Return [X, Y] of the center of cell containing provided text 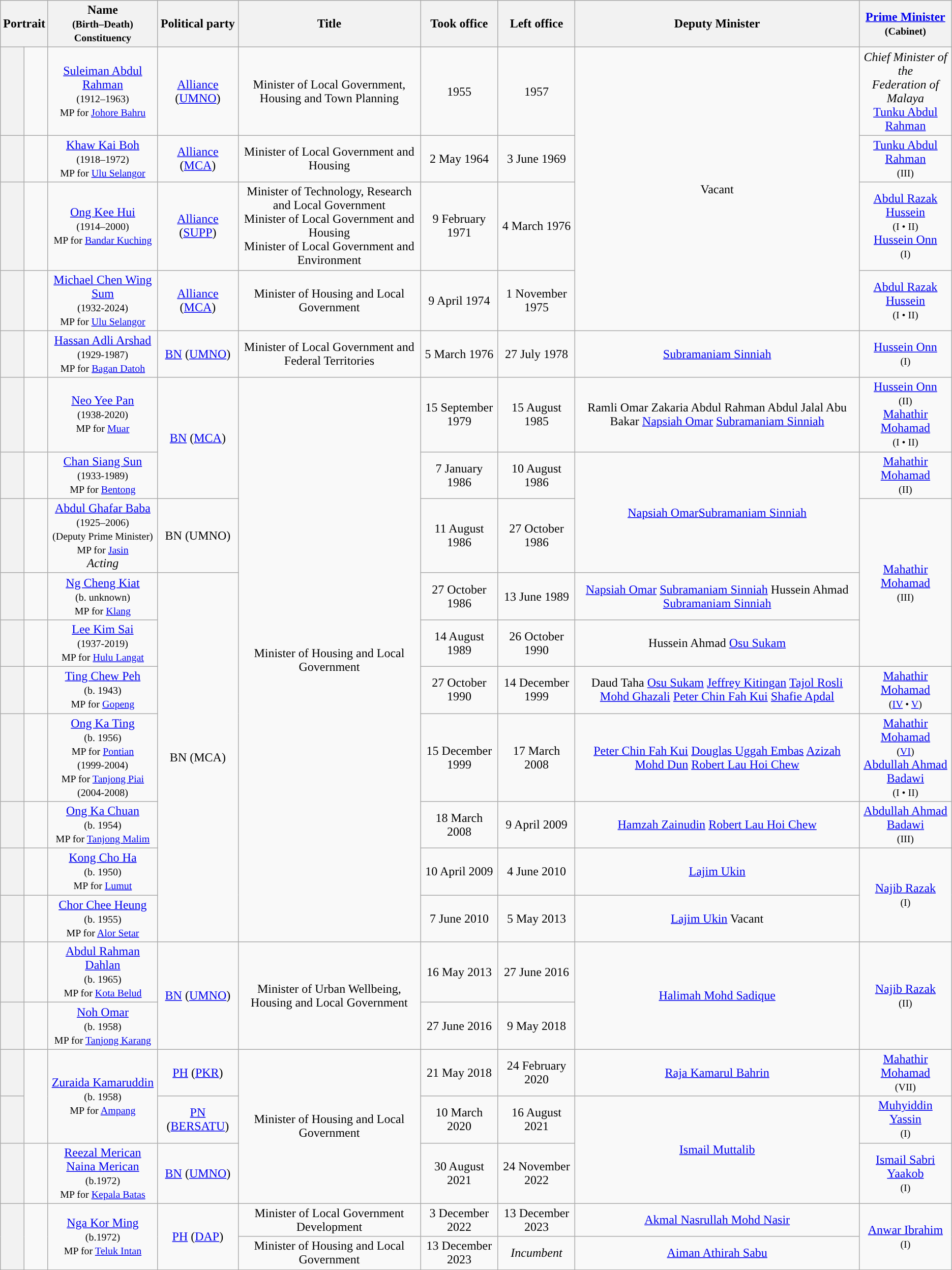
2 May 1964 [460, 159]
Tunku Abdul Rahman(III) [906, 159]
PH (DAP) [197, 1236]
Ong Ka Ting(b. 1956)MP for Pontian(1999-2004) MP for Tanjong Piai (2004-2008) [103, 757]
16 May 2013 [460, 972]
Lajim Ukin Vacant [717, 919]
Vacant [717, 189]
Nga Kor Ming(b.1972)MP for Teluk Intan [103, 1236]
10 August 1986 [536, 475]
9 April 2009 [536, 825]
13 June 1989 [536, 596]
4 March 1976 [536, 226]
Suleiman Abdul Rahman(1912–1963)MP for Johore Bahru [103, 92]
11 August 1986 [460, 536]
Halimah Mohd Sadique [717, 996]
Abdul Razak Hussein(I • II)Hussein Onn(I) [906, 226]
Mahathir Mohamad(III) [906, 582]
27 October 1990 [460, 690]
Noh Omar(b. 1958)MP for Tanjong Karang [103, 1026]
Najib Razak(II) [906, 996]
Peter Chin Fah Kui Douglas Uggah Embas Azizah Mohd Dun Robert Lau Hoi Chew [717, 757]
Lee Kim Sai(1937-2019)MP for Hulu Langat [103, 643]
PH (PKR) [197, 1073]
3 June 1969 [536, 159]
Mahathir Mohamad(II) [906, 475]
Reezal Merican Naina Merican(b.1972)MP for Kepala Batas [103, 1173]
Political party [197, 24]
Ismail Sabri Yaakob(I) [906, 1173]
1955 [460, 92]
Took office [460, 24]
Mahathir Mohamad(VI)Abdullah Ahmad Badawi(I • II) [906, 757]
24 November 2022 [536, 1173]
Chief Minister of the Federation of MalayaTunku Abdul Rahman [906, 92]
10 March 2020 [460, 1119]
Minister of Local Government Development [329, 1220]
1957 [536, 92]
PN (BERSATU) [197, 1119]
3 December 2022 [460, 1220]
10 April 2009 [460, 872]
Hassan Adli Arshad(1929-1987)MP for Bagan Datoh [103, 354]
Chan Siang Sun(1933-1989)MP for Bentong [103, 475]
Lajim Ukin [717, 872]
Minister of Local Government and Federal Territories [329, 354]
Name(Birth–Death)Constituency [103, 24]
Raja Kamarul Bahrin [717, 1073]
7 January 1986 [460, 475]
Incumbent [536, 1253]
Abdul Rahman Dahlan(b. 1965)MP for Kota Belud [103, 972]
Alliance (UMNO) [197, 92]
Chor Chee Heung(b. 1955)MP for Alor Setar [103, 919]
Neo Yee Pan(1938-2020)MP for Muar [103, 415]
15 August 1985 [536, 415]
16 August 2021 [536, 1119]
1 November 1975 [536, 300]
15 December 1999 [460, 757]
Hussein Onn(II)Mahathir Mohamad(I • II) [906, 415]
26 October 1990 [536, 643]
Michael Chen Wing Sum(1932-2024)MP for Ulu Selangor [103, 300]
Hussein Ahmad Osu Sukam [717, 643]
30 August 2021 [460, 1173]
18 March 2008 [460, 825]
14 August 1989 [460, 643]
Deputy Minister [717, 24]
14 December 1999 [536, 690]
Prime Minister(Cabinet) [906, 24]
Subramaniam Sinniah [717, 354]
17 March 2008 [536, 757]
Ramli Omar Zakaria Abdul Rahman Abdul Jalal Abu Bakar Napsiah Omar Subramaniam Sinniah [717, 415]
5 May 2013 [536, 919]
4 June 2010 [536, 872]
Hussein Onn(I) [906, 354]
7 June 2010 [460, 919]
Ismail Muttalib [717, 1149]
Mahathir Mohamad(VII) [906, 1073]
24 February 2020 [536, 1073]
21 May 2018 [460, 1073]
9 February 1971 [460, 226]
Minister of Local Government, Housing and Town Planning [329, 92]
Napsiah Omar Subramaniam Sinniah Hussein Ahmad Subramaniam Sinniah [717, 596]
Minister of Urban Wellbeing, Housing and Local Government [329, 996]
Khaw Kai Boh(1918–1972)MP for Ulu Selangor [103, 159]
Ting Chew Peh(b. 1943)MP for Gopeng [103, 690]
Ong Kee Hui(1914–2000)MP for Bandar Kuching [103, 226]
9 May 2018 [536, 1026]
Daud Taha Osu Sukam Jeffrey Kitingan Tajol Rosli Mohd Ghazali Peter Chin Fah Kui Shafie Apdal [717, 690]
Ng Cheng Kiat(b. unknown)MP for Klang [103, 596]
Zuraida Kamaruddin(b. 1958)MP for Ampang [103, 1096]
Portrait [24, 24]
Hamzah Zainudin Robert Lau Hoi Chew [717, 825]
Left office [536, 24]
Muhyiddin Yassin(I) [906, 1119]
Minister of Local Government and Housing [329, 159]
Abdul Ghafar Baba(1925–2006)(Deputy Prime Minister)MP for JasinActing [103, 536]
5 March 1976 [460, 354]
Najib Razak(I) [906, 895]
Napsiah OmarSubramaniam Sinniah [717, 512]
Ong Ka Chuan(b. 1954)MP for Tanjong Malim [103, 825]
Abdullah Ahmad Badawi(III) [906, 825]
Kong Cho Ha(b. 1950)MP for Lumut [103, 872]
Abdul Razak Hussein(I • II) [906, 300]
Minister of Technology, Research and Local GovernmentMinister of Local Government and HousingMinister of Local Government and Environment [329, 226]
Aiman Athirah Sabu [717, 1253]
9 April 1974 [460, 300]
Akmal Nasrullah Mohd Nasir [717, 1220]
Mahathir Mohamad(IV • V) [906, 690]
15 September 1979 [460, 415]
27 July 1978 [536, 354]
Alliance (SUPP) [197, 226]
Title [329, 24]
Anwar Ibrahim(I) [906, 1236]
